Extract the [X, Y] coordinate from the center of the cell holding the provided text.  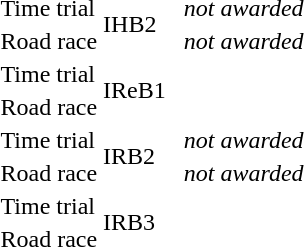
IRB2 [135, 156]
IReB1 [135, 90]
